Locate the cell with the specified text and output its (X, Y) center coordinate. 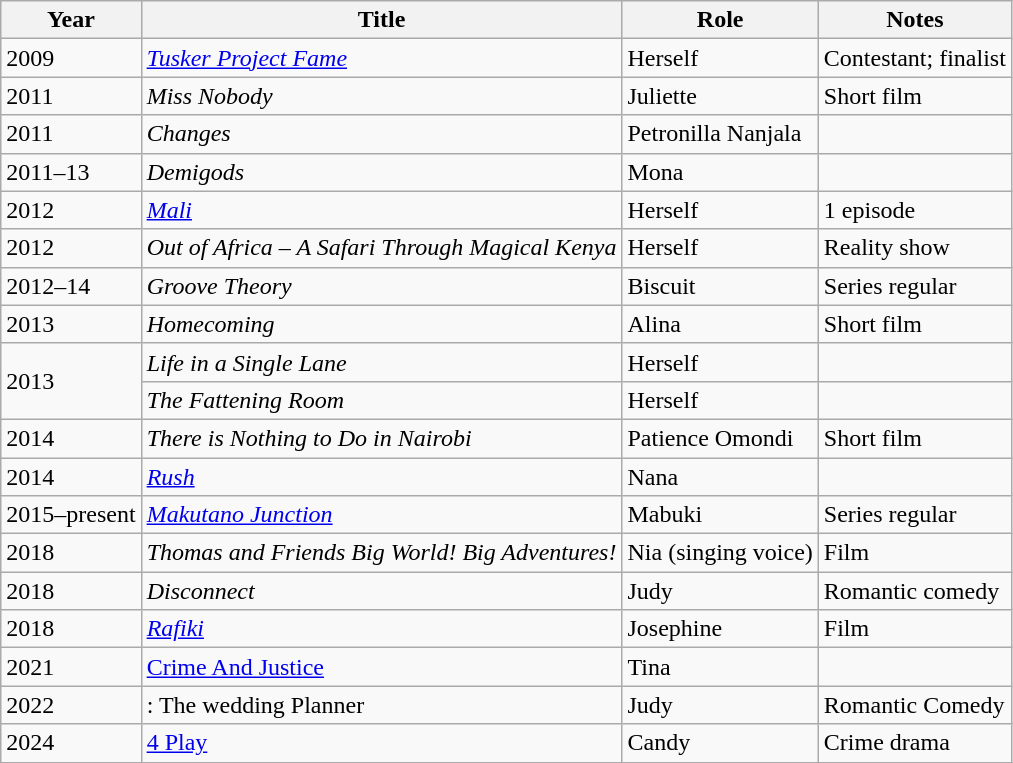
2024 (71, 743)
Contestant; finalist (914, 58)
Romantic Comedy (914, 705)
2012–14 (71, 286)
Changes (382, 134)
2022 (71, 705)
Makutano Junction (382, 515)
2021 (71, 667)
Alina (720, 324)
Petronilla Nanjala (720, 134)
Year (71, 20)
Life in a Single Lane (382, 362)
Reality show (914, 248)
Biscuit (720, 286)
Crime And Justice (382, 667)
1 episode (914, 210)
Romantic comedy (914, 591)
Candy (720, 743)
Out of Africa – A Safari Through Magical Kenya (382, 248)
Title (382, 20)
Groove Theory (382, 286)
Tina (720, 667)
Mabuki (720, 515)
Homecoming (382, 324)
Miss Nobody (382, 96)
Mona (720, 172)
Disconnect (382, 591)
Thomas and Friends Big World! Big Adventures! (382, 553)
: The wedding Planner (382, 705)
4 Play (382, 743)
There is Nothing to Do in Nairobi (382, 438)
Mali (382, 210)
The Fattening Room (382, 400)
Notes (914, 20)
Nana (720, 477)
Rush (382, 477)
Demigods (382, 172)
Rafiki (382, 629)
2009 (71, 58)
2011–13 (71, 172)
2015–present (71, 515)
Juliette (720, 96)
Nia (singing voice) (720, 553)
Role (720, 20)
Crime drama (914, 743)
Josephine (720, 629)
Patience Omondi (720, 438)
Tusker Project Fame (382, 58)
